Return the (X, Y) coordinate for the center point of the cell that contains the specified text.  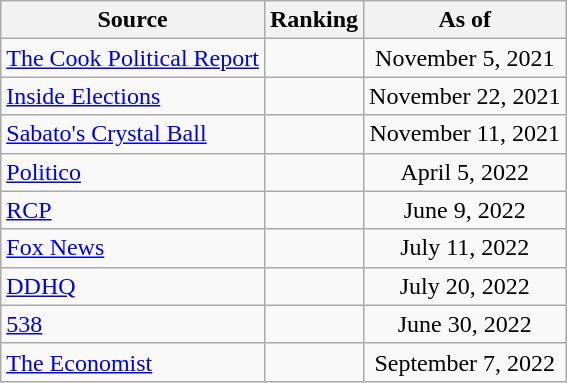
September 7, 2022 (465, 362)
July 20, 2022 (465, 286)
November 11, 2021 (465, 134)
June 30, 2022 (465, 324)
November 5, 2021 (465, 58)
As of (465, 20)
538 (133, 324)
Inside Elections (133, 96)
The Economist (133, 362)
July 11, 2022 (465, 248)
Fox News (133, 248)
Source (133, 20)
The Cook Political Report (133, 58)
April 5, 2022 (465, 172)
RCP (133, 210)
DDHQ (133, 286)
Ranking (314, 20)
Sabato's Crystal Ball (133, 134)
June 9, 2022 (465, 210)
November 22, 2021 (465, 96)
Politico (133, 172)
